From the cell containing the given text, extract its center point as [x, y] coordinate. 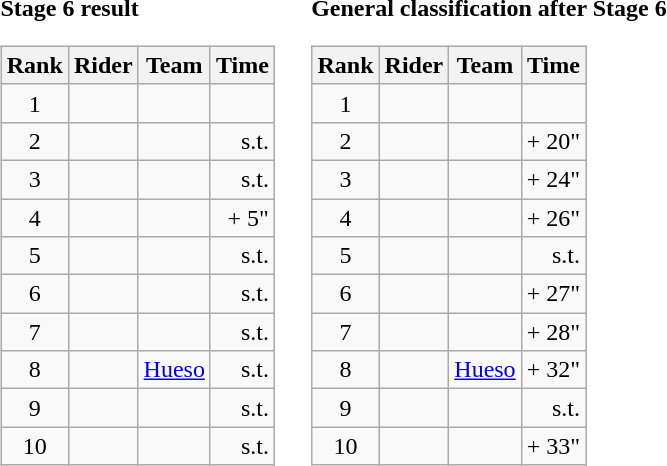
+ 20" [553, 141]
+ 26" [553, 217]
+ 33" [553, 446]
+ 27" [553, 294]
+ 28" [553, 332]
+ 32" [553, 370]
+ 5" [242, 217]
+ 24" [553, 179]
